Locate the cell with the specified text and output its [x, y] center coordinate. 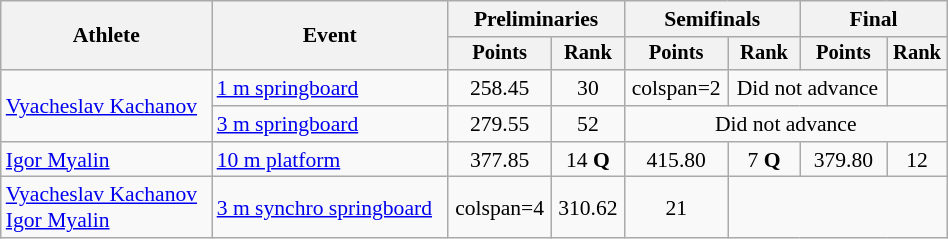
310.62 [588, 208]
7 Q [764, 160]
colspan=2 [676, 88]
12 [917, 160]
Preliminaries [536, 19]
30 [588, 88]
Vyacheslav KachanovIgor Myalin [106, 208]
3 m springboard [330, 124]
colspan=4 [500, 208]
Final [874, 19]
14 Q [588, 160]
3 m synchro springboard [330, 208]
379.80 [844, 160]
Semifinals [712, 19]
279.55 [500, 124]
21 [676, 208]
Event [330, 36]
1 m springboard [330, 88]
10 m platform [330, 160]
52 [588, 124]
Vyacheslav Kachanov [106, 106]
415.80 [676, 160]
258.45 [500, 88]
Athlete [106, 36]
377.85 [500, 160]
Igor Myalin [106, 160]
